For the text-containing cell, return its midpoint in (X, Y) coordinate format. 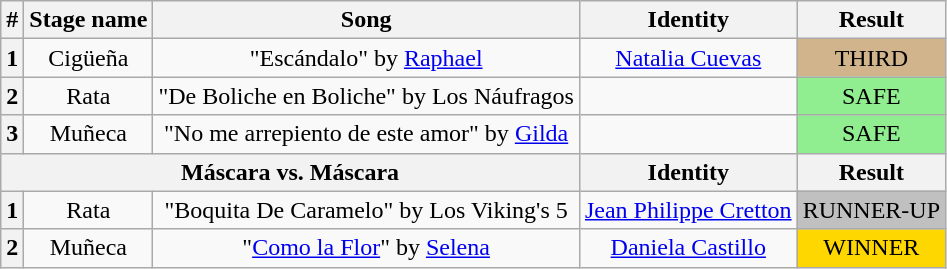
Song (366, 20)
THIRD (871, 58)
"Como la Flor" by Selena (366, 248)
# (12, 20)
"De Boliche en Boliche" by Los Náufragos (366, 96)
WINNER (871, 248)
Jean Philippe Cretton (688, 210)
Natalia Cuevas (688, 58)
"Escándalo" by Raphael (366, 58)
Stage name (88, 20)
"No me arrepiento de este amor" by Gilda (366, 134)
Máscara vs. Máscara (290, 172)
"Boquita De Caramelo" by Los Viking's 5 (366, 210)
3 (12, 134)
Daniela Castillo (688, 248)
RUNNER-UP (871, 210)
Cigüeña (88, 58)
